From the cell containing the given text, extract its center point as (x, y) coordinate. 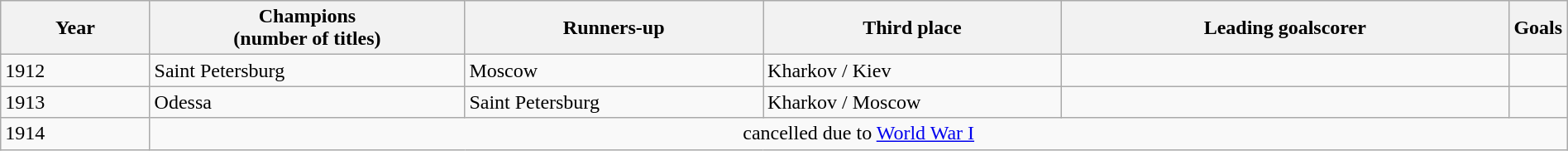
1913 (75, 102)
1912 (75, 71)
Kharkov / Moscow (913, 102)
Kharkov / Kiev (913, 71)
Champions(number of titles) (308, 28)
Third place (913, 28)
Odessa (308, 102)
Goals (1538, 28)
Moscow (614, 71)
1914 (75, 134)
Year (75, 28)
Runners-up (614, 28)
Leading goalscorer (1285, 28)
cancelled due to World War I (858, 134)
